Detect which cell encompasses the target text, then output its [X, Y] center coordinate. 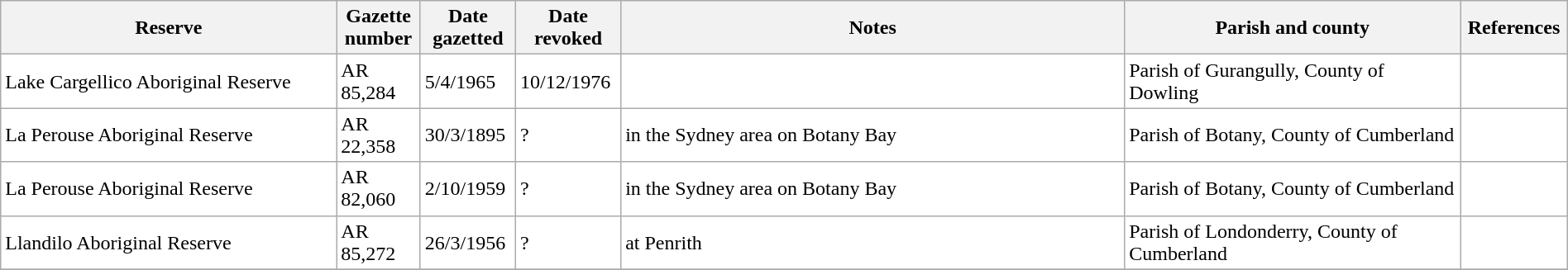
Parish of Londonderry, County of Cumberland [1293, 243]
Date gazetted [468, 28]
Reserve [169, 28]
AR 22,358 [379, 135]
Parish of Gurangully, County of Dowling [1293, 81]
AR 85,284 [379, 81]
AR 82,060 [379, 188]
Date revoked [567, 28]
2/10/1959 [468, 188]
Notes [873, 28]
10/12/1976 [567, 81]
5/4/1965 [468, 81]
AR 85,272 [379, 243]
30/3/1895 [468, 135]
Parish and county [1293, 28]
Llandilo Aboriginal Reserve [169, 243]
26/3/1956 [468, 243]
Lake Cargellico Aboriginal Reserve [169, 81]
at Penrith [873, 243]
Gazette number [379, 28]
References [1513, 28]
